Output the (x, y) coordinate of the center of the cell containing the given text.  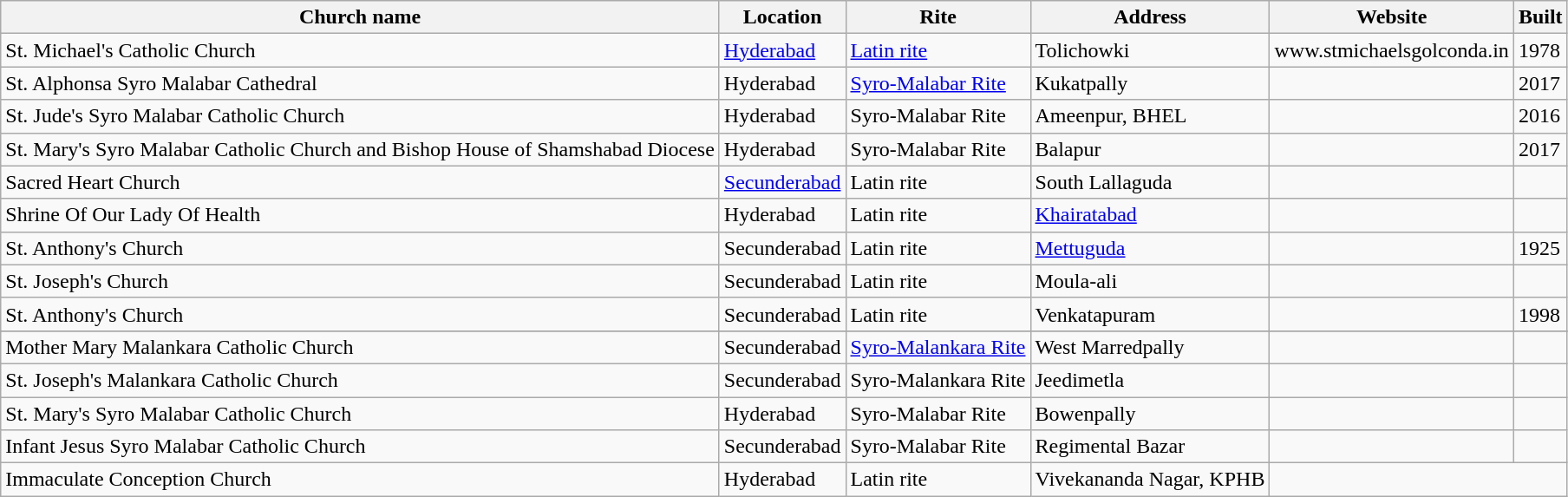
Rite (938, 17)
South Lallaguda (1150, 182)
1978 (1540, 50)
Mother Mary Malankara Catholic Church (361, 347)
Ameenpur, BHEL (1150, 116)
Venkatapuram (1150, 314)
Jeedimetla (1150, 380)
Location (782, 17)
2016 (1540, 116)
Mettuguda (1150, 248)
St. Michael's Catholic Church (361, 50)
Vivekananda Nagar, KPHB (1150, 480)
www.stmichaelsgolconda.in (1391, 50)
St. Mary's Syro Malabar Catholic Church (361, 414)
St. Jude's Syro Malabar Catholic Church (361, 116)
Shrine Of Our Lady Of Health (361, 215)
Bowenpally (1150, 414)
Built (1540, 17)
Sacred Heart Church (361, 182)
St. Joseph's Malankara Catholic Church (361, 380)
West Marredpally (1150, 347)
St. Joseph's Church (361, 281)
Moula-ali (1150, 281)
Infant Jesus Syro Malabar Catholic Church (361, 447)
Immaculate Conception Church (361, 480)
Kukatpally (1150, 83)
St. Alphonsa Syro Malabar Cathedral (361, 83)
Balapur (1150, 149)
Regimental Bazar (1150, 447)
Church name (361, 17)
1925 (1540, 248)
Khairatabad (1150, 215)
St. Mary's Syro Malabar Catholic Church and Bishop House of Shamshabad Diocese (361, 149)
Website (1391, 17)
Tolichowki (1150, 50)
1998 (1540, 314)
Address (1150, 17)
